Locate the cell with the specified text and output its [X, Y] center coordinate. 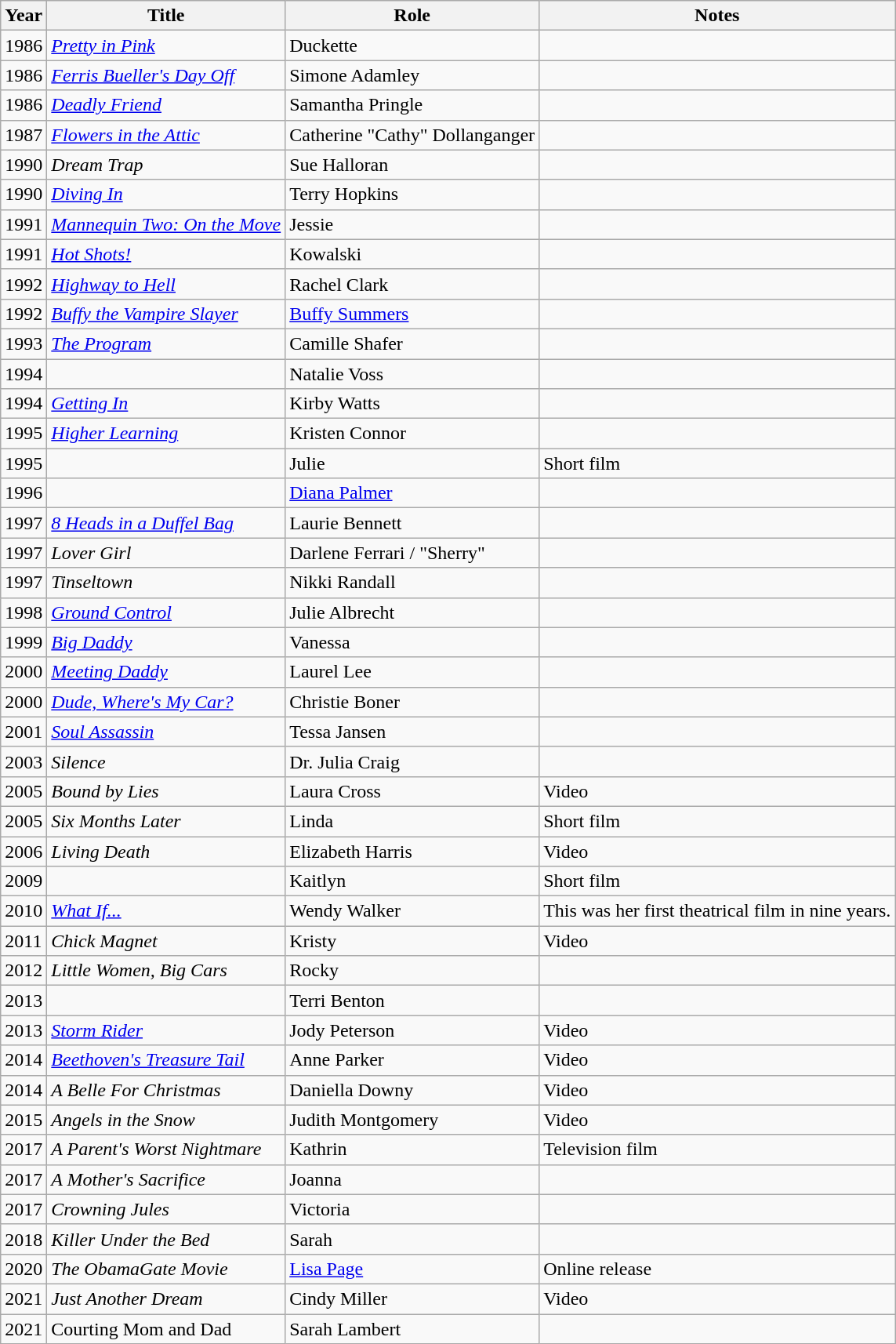
Rachel Clark [412, 284]
2010 [24, 911]
Wendy Walker [412, 911]
Kowalski [412, 254]
Lover Girl [166, 553]
Terri Benton [412, 1001]
2015 [24, 1120]
Ground Control [166, 612]
Just Another Dream [166, 1299]
Terry Hopkins [412, 194]
Linda [412, 821]
Notes [717, 16]
Nikki Randall [412, 583]
Living Death [166, 851]
Kaitlyn [412, 881]
2012 [24, 971]
Rocky [412, 971]
Victoria [412, 1209]
Judith Montgomery [412, 1120]
Title [166, 16]
Soul Assassin [166, 732]
Buffy Summers [412, 314]
Kristen Connor [412, 434]
Tessa Jansen [412, 732]
Kathrin [412, 1150]
Killer Under the Bed [166, 1239]
What If... [166, 911]
1999 [24, 642]
Dude, Where's My Car? [166, 702]
Meeting Daddy [166, 672]
Higher Learning [166, 434]
Six Months Later [166, 821]
2006 [24, 851]
Television film [717, 1150]
Dream Trap [166, 165]
Joanna [412, 1179]
Role [412, 16]
Diana Palmer [412, 493]
Big Daddy [166, 642]
Little Women, Big Cars [166, 971]
1996 [24, 493]
Chick Magnet [166, 941]
Tinseltown [166, 583]
Daniella Downy [412, 1090]
1993 [24, 343]
Beethoven's Treasure Tail [166, 1060]
A Belle For Christmas [166, 1090]
A Mother's Sacrifice [166, 1179]
Duckette [412, 45]
Dr. Julia Craig [412, 761]
A Parent's Worst Nightmare [166, 1150]
Buffy the Vampire Slayer [166, 314]
Courting Mom and Dad [166, 1329]
Sarah [412, 1239]
Kirby Watts [412, 404]
Flowers in the Attic [166, 135]
Pretty in Pink [166, 45]
Darlene Ferrari / "Sherry" [412, 553]
Hot Shots! [166, 254]
2018 [24, 1239]
Simone Adamley [412, 75]
Online release [717, 1269]
1998 [24, 612]
1987 [24, 135]
Elizabeth Harris [412, 851]
2003 [24, 761]
Christie Boner [412, 702]
Mannequin Two: On the Move [166, 224]
Camille Shafer [412, 343]
Jessie [412, 224]
Ferris Bueller's Day Off [166, 75]
Deadly Friend [166, 105]
Sarah Lambert [412, 1329]
Cindy Miller [412, 1299]
2001 [24, 732]
Natalie Voss [412, 374]
The ObamaGate Movie [166, 1269]
Silence [166, 761]
Kristy [412, 941]
Year [24, 16]
Jody Peterson [412, 1030]
Diving In [166, 194]
2009 [24, 881]
Laurie Bennett [412, 523]
Laura Cross [412, 791]
Lisa Page [412, 1269]
2020 [24, 1269]
This was her first theatrical film in nine years. [717, 911]
Crowning Jules [166, 1209]
Laurel Lee [412, 672]
Vanessa [412, 642]
Getting In [166, 404]
Angels in the Snow [166, 1120]
The Program [166, 343]
Sue Halloran [412, 165]
Storm Rider [166, 1030]
Highway to Hell [166, 284]
8 Heads in a Duffel Bag [166, 523]
Julie Albrecht [412, 612]
Julie [412, 463]
Anne Parker [412, 1060]
Samantha Pringle [412, 105]
2011 [24, 941]
Catherine "Cathy" Dollanganger [412, 135]
Bound by Lies [166, 791]
